Return [x, y] of the center of cell containing provided text 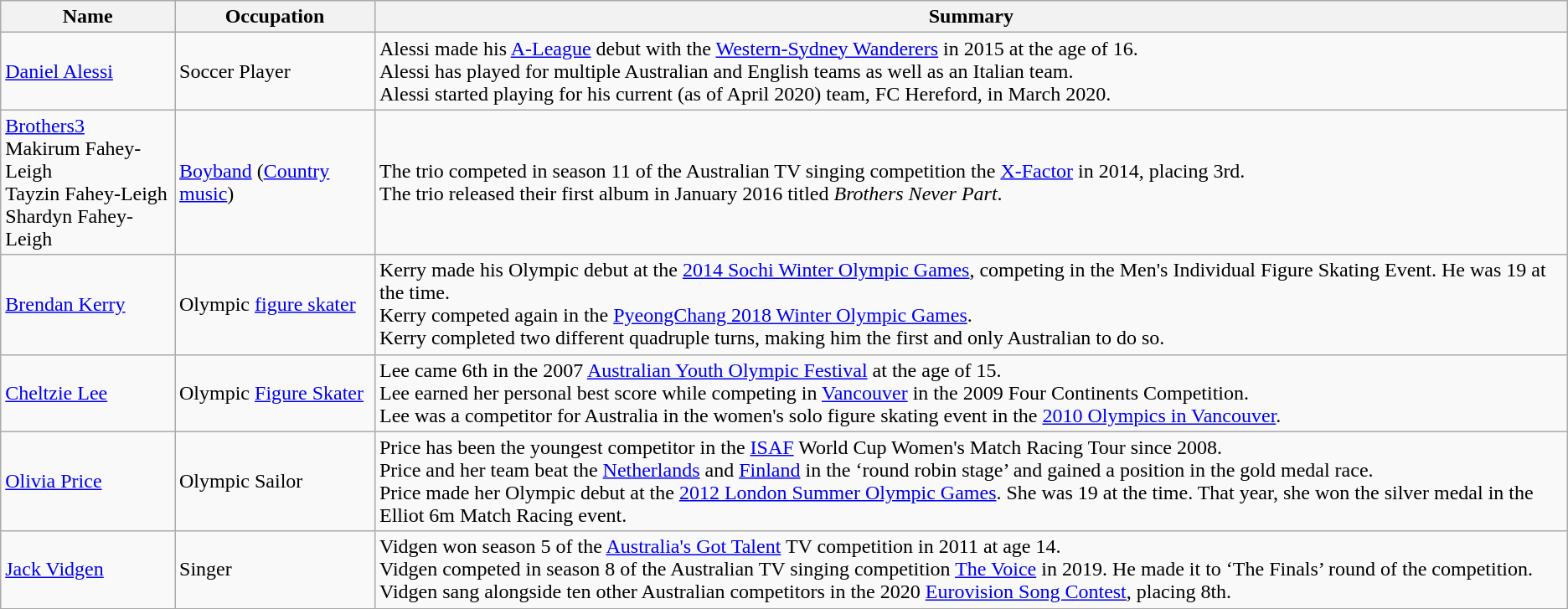
Boyband (Country music) [275, 183]
Jack Vidgen [88, 570]
Olympic figure skater [275, 305]
Olivia Price [88, 481]
Singer [275, 570]
Olympic Figure Skater [275, 393]
Name [88, 17]
Summary [971, 17]
Olympic Sailor [275, 481]
Brothers3Makirum Fahey-LeighTayzin Fahey-LeighShardyn Fahey-Leigh [88, 183]
Daniel Alessi [88, 71]
Soccer Player [275, 71]
Cheltzie Lee [88, 393]
Occupation [275, 17]
Brendan Kerry [88, 305]
